Find where the given text appears and provide that cell's center as (x, y) coordinate. 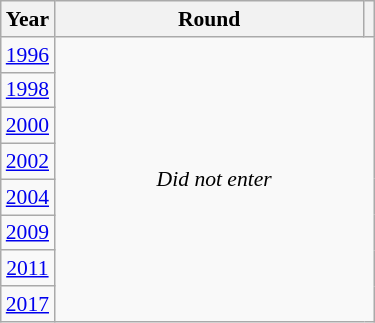
2004 (28, 197)
2002 (28, 162)
Round (209, 19)
2009 (28, 233)
Did not enter (214, 180)
2017 (28, 304)
1996 (28, 55)
Year (28, 19)
2011 (28, 269)
2000 (28, 126)
1998 (28, 90)
